Return (X, Y) of the center of cell containing provided text 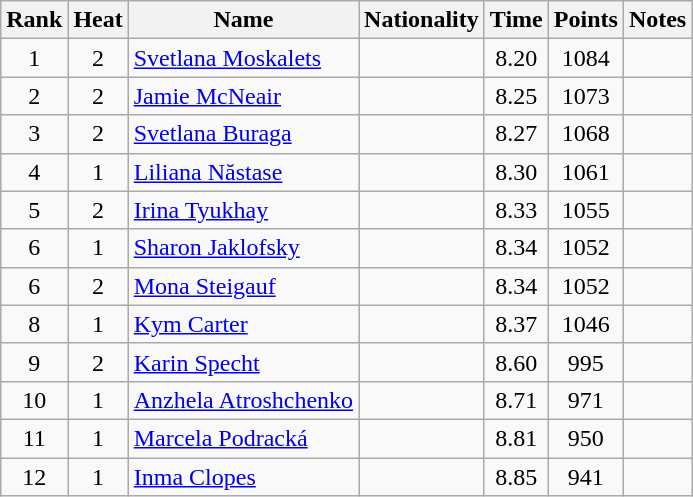
3 (34, 134)
10 (34, 400)
Kym Carter (243, 324)
Mona Steigauf (243, 286)
9 (34, 362)
4 (34, 172)
8.27 (516, 134)
8.71 (516, 400)
8.25 (516, 96)
Heat (98, 20)
Notes (657, 20)
Svetlana Moskalets (243, 58)
Name (243, 20)
1068 (586, 134)
971 (586, 400)
8.85 (516, 477)
Karin Specht (243, 362)
Points (586, 20)
941 (586, 477)
1061 (586, 172)
8 (34, 324)
Nationality (422, 20)
Marcela Podracká (243, 438)
Inma Clopes (243, 477)
Rank (34, 20)
Jamie McNeair (243, 96)
11 (34, 438)
8.81 (516, 438)
8.60 (516, 362)
Anzhela Atroshchenko (243, 400)
5 (34, 210)
950 (586, 438)
Time (516, 20)
12 (34, 477)
8.33 (516, 210)
8.37 (516, 324)
Irina Tyukhay (243, 210)
995 (586, 362)
Liliana Năstase (243, 172)
8.30 (516, 172)
1073 (586, 96)
Svetlana Buraga (243, 134)
1046 (586, 324)
8.20 (516, 58)
1055 (586, 210)
1084 (586, 58)
Sharon Jaklofsky (243, 248)
